Extract the [x, y] coordinate from the center of the cell holding the provided text.  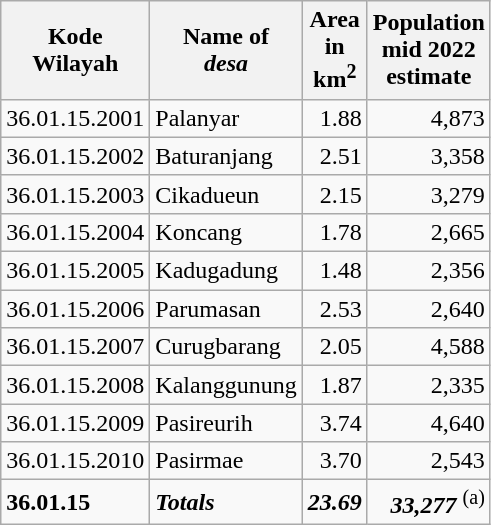
Pasirmae [226, 461]
Kadugadung [226, 271]
36.01.15.2010 [76, 461]
36.01.15.2005 [76, 271]
Palanyar [226, 118]
1.87 [334, 385]
2,640 [428, 309]
2,356 [428, 271]
36.01.15.2003 [76, 194]
Parumasan [226, 309]
Populationmid 2022estimate [428, 50]
Baturanjang [226, 156]
3.74 [334, 423]
Curugbarang [226, 347]
36.01.15.2001 [76, 118]
Cikadueun [226, 194]
23.69 [334, 502]
Pasireurih [226, 423]
3,358 [428, 156]
Kode Wilayah [76, 50]
2.15 [334, 194]
1.88 [334, 118]
2,335 [428, 385]
4,588 [428, 347]
36.01.15.2004 [76, 232]
Name of desa [226, 50]
36.01.15.2008 [76, 385]
1.48 [334, 271]
2.05 [334, 347]
36.01.15.2006 [76, 309]
1.78 [334, 232]
Koncang [226, 232]
Kalanggunung [226, 385]
2,665 [428, 232]
Totals [226, 502]
2,543 [428, 461]
33,277 (a) [428, 502]
2.53 [334, 309]
4,873 [428, 118]
3,279 [428, 194]
36.01.15.2009 [76, 423]
2.51 [334, 156]
36.01.15.2002 [76, 156]
3.70 [334, 461]
36.01.15.2007 [76, 347]
4,640 [428, 423]
Area in km2 [334, 50]
36.01.15 [76, 502]
